Scan for the cell matching the given text and deliver its [x, y] coordinate at center. 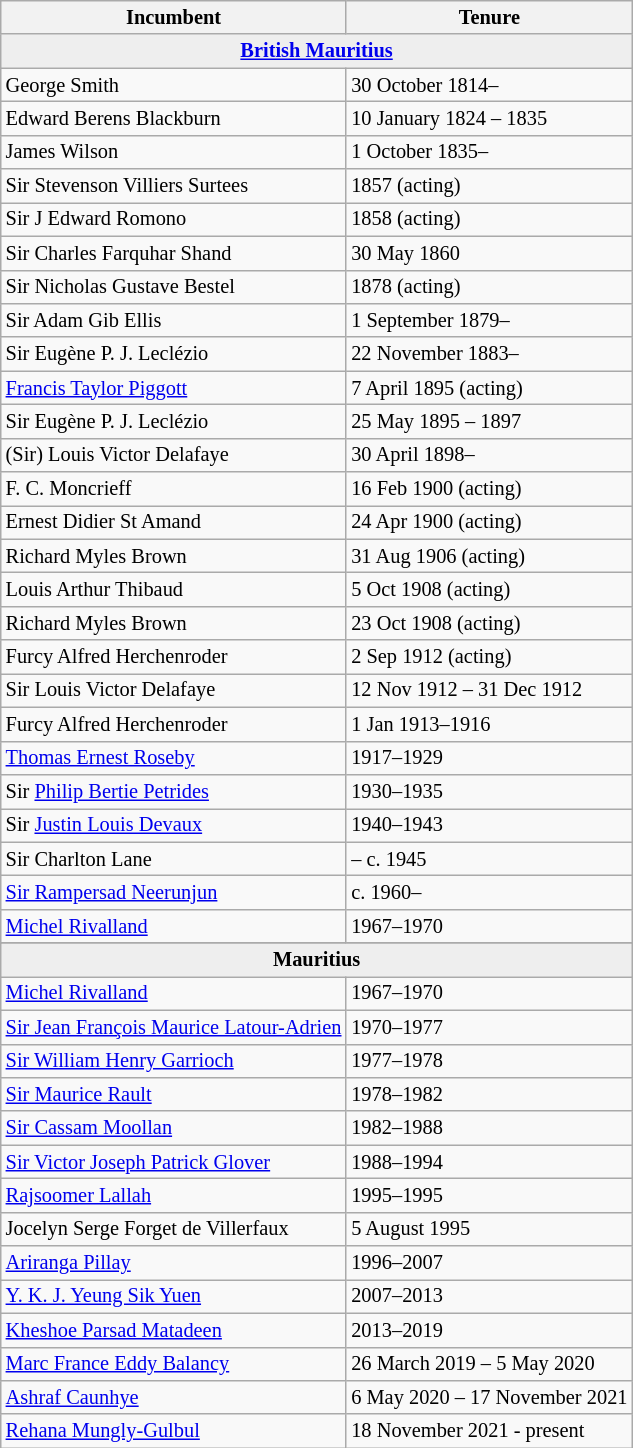
Sir Charles Farquhar Shand [174, 253]
6 May 2020 – 17 November 2021 [489, 1397]
Sir Maurice Rault [174, 1094]
1988–1994 [489, 1162]
Mauritius [317, 960]
22 November 1883– [489, 354]
James Wilson [174, 152]
25 May 1895 – 1897 [489, 421]
Sir Victor Joseph Patrick Glover [174, 1162]
Sir Cassam Moollan [174, 1128]
18 November 2021 - present [489, 1431]
31 Aug 1906 (acting) [489, 556]
1995–1995 [489, 1195]
Sir Justin Louis Devaux [174, 825]
1858 (acting) [489, 219]
Sir Louis Victor Delafaye [174, 690]
Sir William Henry Garrioch [174, 1061]
1970–1977 [489, 1027]
Sir Adam Gib Ellis [174, 320]
1996–2007 [489, 1263]
Sir Stevenson Villiers Surtees [174, 186]
24 Apr 1900 (acting) [489, 522]
Ernest Didier St Amand [174, 522]
Y. K. J. Yeung Sik Yuen [174, 1296]
British Mauritius [317, 51]
Sir Nicholas Gustave Bestel [174, 287]
1940–1943 [489, 825]
Louis Arthur Thibaud [174, 589]
23 Oct 1908 (acting) [489, 623]
7 April 1895 (acting) [489, 388]
Sir J Edward Romono [174, 219]
1930–1935 [489, 791]
Kheshoe Parsad Matadeen [174, 1330]
Edward Berens Blackburn [174, 118]
30 May 1860 [489, 253]
30 April 1898– [489, 455]
1 Jan 1913–1916 [489, 724]
1878 (acting) [489, 287]
Rehana Mungly-Gulbul [174, 1431]
2 Sep 1912 (acting) [489, 657]
Incumbent [174, 17]
Francis Taylor Piggott [174, 388]
1 September 1879– [489, 320]
10 January 1824 – 1835 [489, 118]
c. 1960– [489, 892]
30 October 1814– [489, 85]
Rajsoomer Lallah [174, 1195]
George Smith [174, 85]
Sir Charlton Lane [174, 859]
26 March 2019 – 5 May 2020 [489, 1364]
16 Feb 1900 (acting) [489, 489]
Sir Jean François Maurice Latour-Adrien [174, 1027]
1978–1982 [489, 1094]
2007–2013 [489, 1296]
F. C. Moncrieff [174, 489]
(Sir) Louis Victor Delafaye [174, 455]
1982–1988 [489, 1128]
Sir Rampersad Neerunjun [174, 892]
– c. 1945 [489, 859]
2013–2019 [489, 1330]
Jocelyn Serge Forget de Villerfaux [174, 1229]
1 October 1835– [489, 152]
1917–1929 [489, 758]
Ariranga Pillay [174, 1263]
1857 (acting) [489, 186]
5 Oct 1908 (acting) [489, 589]
Thomas Ernest Roseby [174, 758]
1977–1978 [489, 1061]
Ashraf Caunhye [174, 1397]
Tenure [489, 17]
12 Nov 1912 – 31 Dec 1912 [489, 690]
5 August 1995 [489, 1229]
Sir Philip Bertie Petrides [174, 791]
Marc France Eddy Balancy [174, 1364]
